Identify which cell holds the provided text, then report its [X, Y] central coordinate. 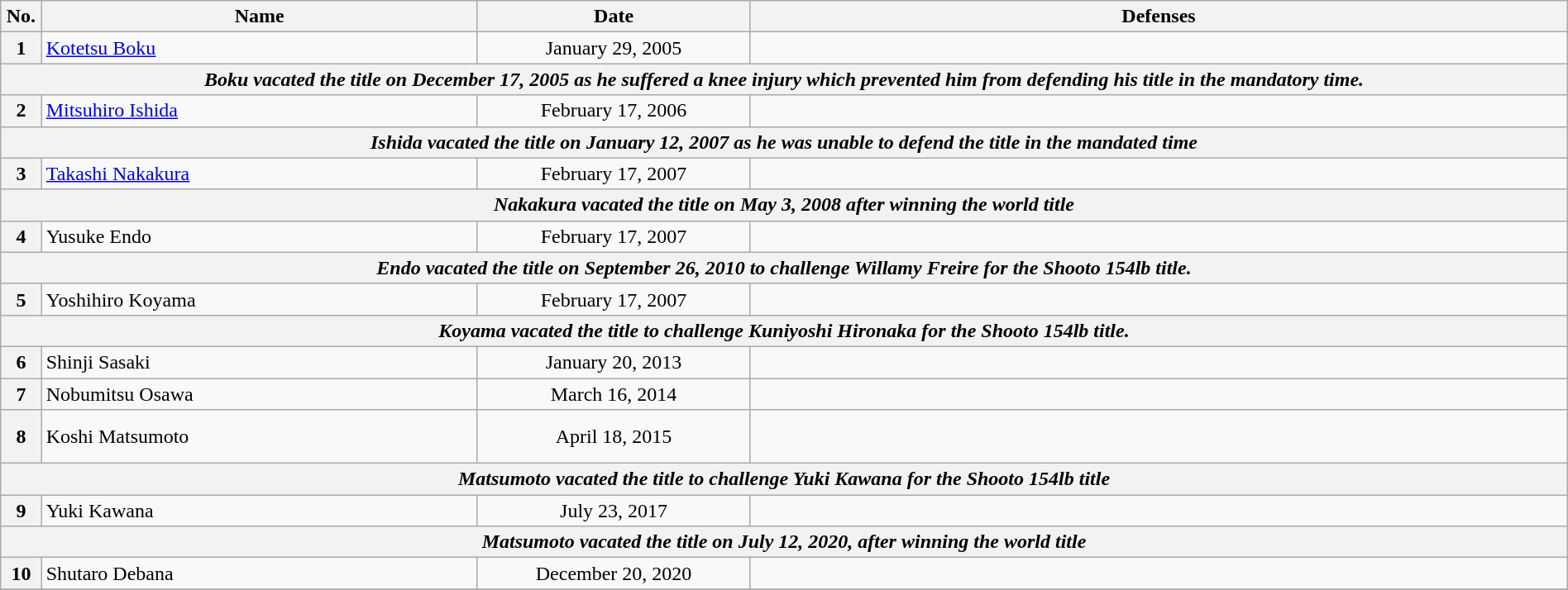
Nobumitsu Osawa [260, 394]
Koshi Matsumoto [260, 436]
2 [22, 111]
July 23, 2017 [614, 511]
5 [22, 299]
3 [22, 174]
Yoshihiro Koyama [260, 299]
Shinji Sasaki [260, 362]
Nakakura vacated the title on May 3, 2008 after winning the world title [784, 205]
Matsumoto vacated the title to challenge Yuki Kawana for the Shooto 154lb title [784, 479]
March 16, 2014 [614, 394]
January 29, 2005 [614, 48]
Yusuke Endo [260, 236]
Kotetsu Boku [260, 48]
6 [22, 362]
7 [22, 394]
Date [614, 17]
9 [22, 511]
Takashi Nakakura [260, 174]
No. [22, 17]
1 [22, 48]
Endo vacated the title on September 26, 2010 to challenge Willamy Freire for the Shooto 154lb title. [784, 268]
Defenses [1159, 17]
Ishida vacated the title on January 12, 2007 as he was unable to defend the title in the mandated time [784, 142]
April 18, 2015 [614, 436]
Koyama vacated the title to challenge Kuniyoshi Hironaka for the Shooto 154lb title. [784, 331]
Name [260, 17]
4 [22, 236]
Yuki Kawana [260, 511]
Matsumoto vacated the title on July 12, 2020, after winning the world title [784, 542]
Shutaro Debana [260, 573]
February 17, 2006 [614, 111]
Boku vacated the title on December 17, 2005 as he suffered a knee injury which prevented him from defending his title in the mandatory time. [784, 79]
8 [22, 436]
December 20, 2020 [614, 573]
January 20, 2013 [614, 362]
10 [22, 573]
Mitsuhiro Ishida [260, 111]
